Return the [x, y] coordinate for the center point of the cell that contains the specified text.  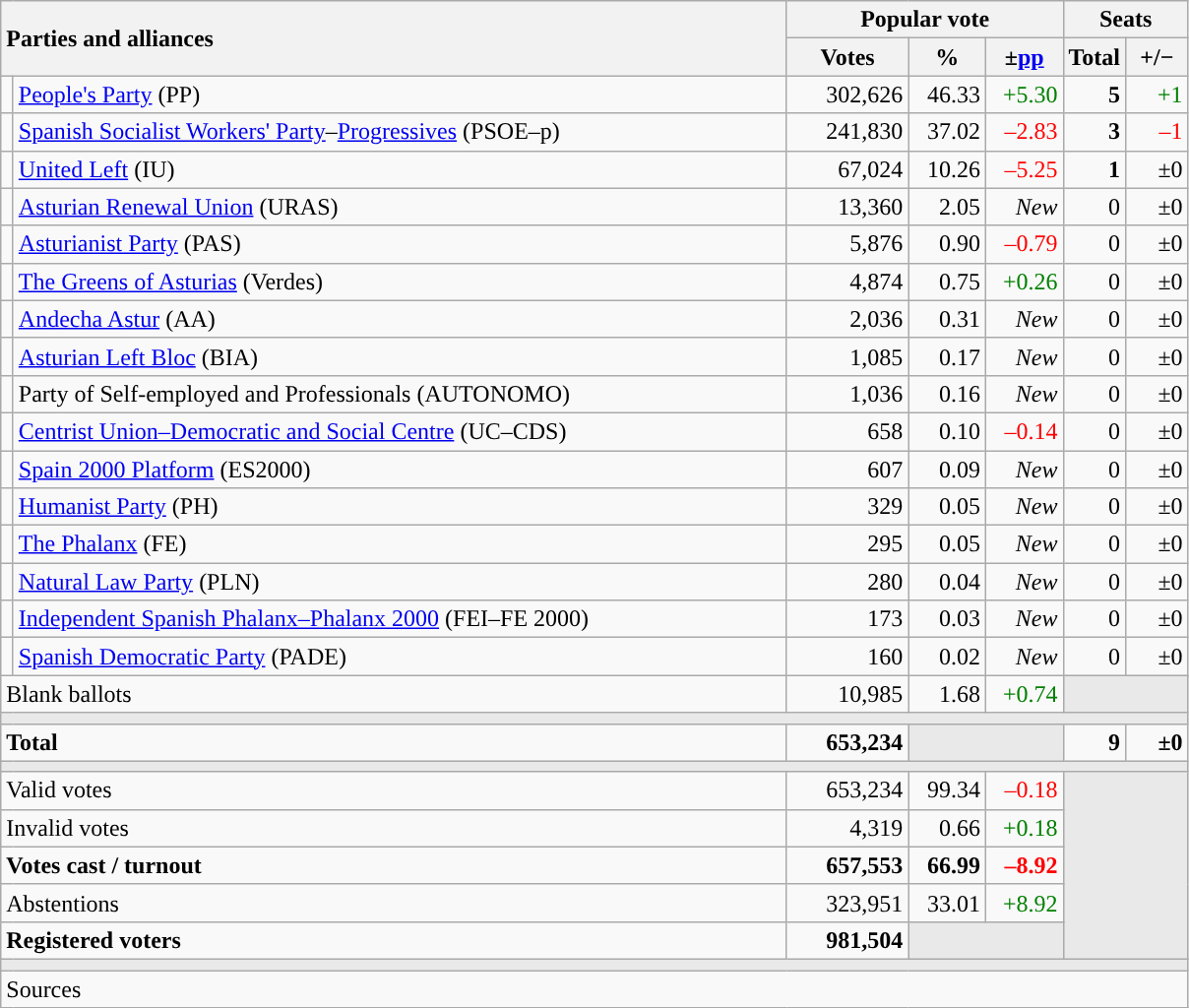
Spain 2000 Platform (ES2000) [400, 470]
241,830 [847, 132]
658 [847, 431]
10.26 [947, 169]
Asturian Renewal Union (URAS) [400, 207]
0.75 [947, 282]
Spanish Socialist Workers' Party–Progressives (PSOE–p) [400, 132]
99.34 [947, 790]
3 [1095, 132]
280 [847, 582]
Abstentions [394, 903]
0.17 [947, 356]
0.16 [947, 394]
+8.92 [1024, 903]
+5.30 [1024, 94]
0.02 [947, 657]
+1 [1158, 94]
4,874 [847, 282]
–1 [1158, 132]
46.33 [947, 94]
0.10 [947, 431]
+0.18 [1024, 828]
–0.18 [1024, 790]
Asturian Left Bloc (BIA) [400, 356]
–2.83 [1024, 132]
329 [847, 507]
0.66 [947, 828]
The Phalanx (FE) [400, 544]
Party of Self-employed and Professionals (AUTONOMO) [400, 394]
0.31 [947, 319]
66.99 [947, 865]
981,504 [847, 940]
Votes [847, 57]
Popular vote [925, 20]
Sources [594, 989]
1 [1095, 169]
±pp [1024, 57]
9 [1095, 742]
Humanist Party (PH) [400, 507]
33.01 [947, 903]
657,553 [847, 865]
Valid votes [394, 790]
13,360 [847, 207]
323,951 [847, 903]
0.09 [947, 470]
Seats [1126, 20]
Votes cast / turnout [394, 865]
+0.74 [1024, 694]
–0.79 [1024, 244]
Spanish Democratic Party (PADE) [400, 657]
+/− [1158, 57]
People's Party (PP) [400, 94]
1,036 [847, 394]
0.04 [947, 582]
0.03 [947, 619]
+0.26 [1024, 282]
4,319 [847, 828]
2.05 [947, 207]
160 [847, 657]
1.68 [947, 694]
United Left (IU) [400, 169]
173 [847, 619]
Asturianist Party (PAS) [400, 244]
2,036 [847, 319]
–8.92 [1024, 865]
% [947, 57]
302,626 [847, 94]
295 [847, 544]
5 [1095, 94]
Parties and alliances [394, 38]
Invalid votes [394, 828]
607 [847, 470]
–5.25 [1024, 169]
5,876 [847, 244]
1,085 [847, 356]
Centrist Union–Democratic and Social Centre (UC–CDS) [400, 431]
Natural Law Party (PLN) [400, 582]
10,985 [847, 694]
67,024 [847, 169]
Registered voters [394, 940]
Blank ballots [394, 694]
0.90 [947, 244]
37.02 [947, 132]
–0.14 [1024, 431]
Andecha Astur (AA) [400, 319]
Independent Spanish Phalanx–Phalanx 2000 (FEI–FE 2000) [400, 619]
The Greens of Asturias (Verdes) [400, 282]
